Output the (x, y) coordinate of the center of the cell containing the given text.  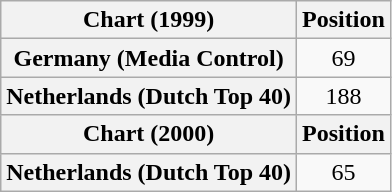
69 (344, 58)
188 (344, 96)
Chart (2000) (149, 134)
Germany (Media Control) (149, 58)
Chart (1999) (149, 20)
65 (344, 172)
